From the cell containing the given text, extract its center point as (x, y) coordinate. 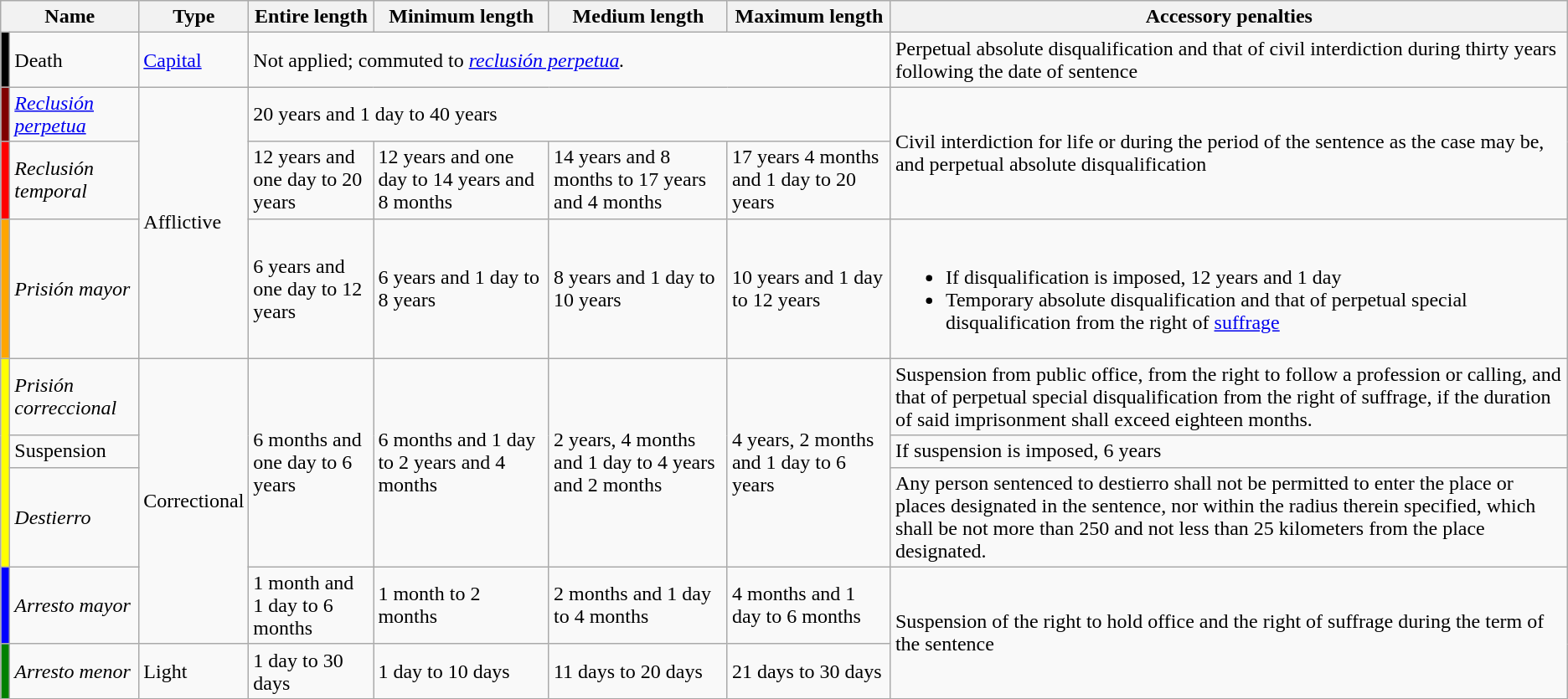
Prisión mayor (75, 288)
Medium length (638, 17)
6 years and 1 day to 8 years (462, 288)
4 months and 1 day to 6 months (809, 605)
14 years and 8 months to 17 years and 4 months (638, 180)
Name (70, 17)
If suspension is imposed, 6 years (1229, 451)
Arresto mayor (75, 605)
Suspension of the right to hold office and the right of suffrage during the term of the sentence (1229, 633)
Entire length (312, 17)
Maximum length (809, 17)
6 months and 1 day to 2 years and 4 months (462, 462)
12 years and one day to 20 years (312, 180)
6 years and one day to 12 years (312, 288)
Accessory penalties (1229, 17)
Type (194, 17)
Reclusión perpetua (75, 114)
11 days to 20 days (638, 671)
Arresto menor (75, 671)
20 years and 1 day to 40 years (570, 114)
1 day to 30 days (312, 671)
Destierro (75, 517)
1 day to 10 days (462, 671)
17 years 4 months and 1 day to 20 years (809, 180)
Prisión correccional (75, 397)
12 years and one day to 14 years and 8 months (462, 180)
Correctional (194, 501)
2 years, 4 months and 1 day to 4 years and 2 months (638, 462)
4 years, 2 months and 1 day to 6 years (809, 462)
Light (194, 671)
21 days to 30 days (809, 671)
Perpetual absolute disqualification and that of civil interdiction during thirty years following the date of sentence (1229, 60)
Not applied; commuted to reclusión perpetua. (570, 60)
Afflictive (194, 223)
1 month to 2 months (462, 605)
Minimum length (462, 17)
2 months and 1 day to 4 months (638, 605)
6 months and one day to 6 years (312, 462)
8 years and 1 day to 10 years (638, 288)
1 month and 1 day to 6 months (312, 605)
Civil interdiction for life or during the period of the sentence as the case may be, and perpetual absolute disqualification (1229, 152)
10 years and 1 day to 12 years (809, 288)
Capital (194, 60)
Death (75, 60)
Reclusión temporal (75, 180)
Suspension (75, 451)
